Output the (X, Y) coordinate of the center of the cell containing the given text.  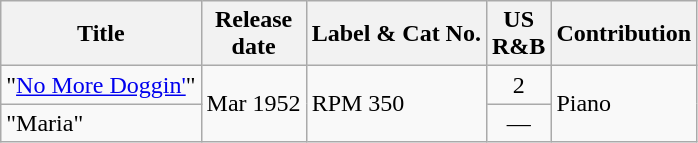
USR&B (518, 34)
Label & Cat No. (396, 34)
RPM 350 (396, 104)
Contribution (624, 34)
— (518, 123)
Releasedate (254, 34)
Piano (624, 104)
"No More Doggin'" (101, 85)
"Maria" (101, 123)
Mar 1952 (254, 104)
Title (101, 34)
2 (518, 85)
